Determine the [X, Y] coordinate at the center of the cell enclosing the given text.  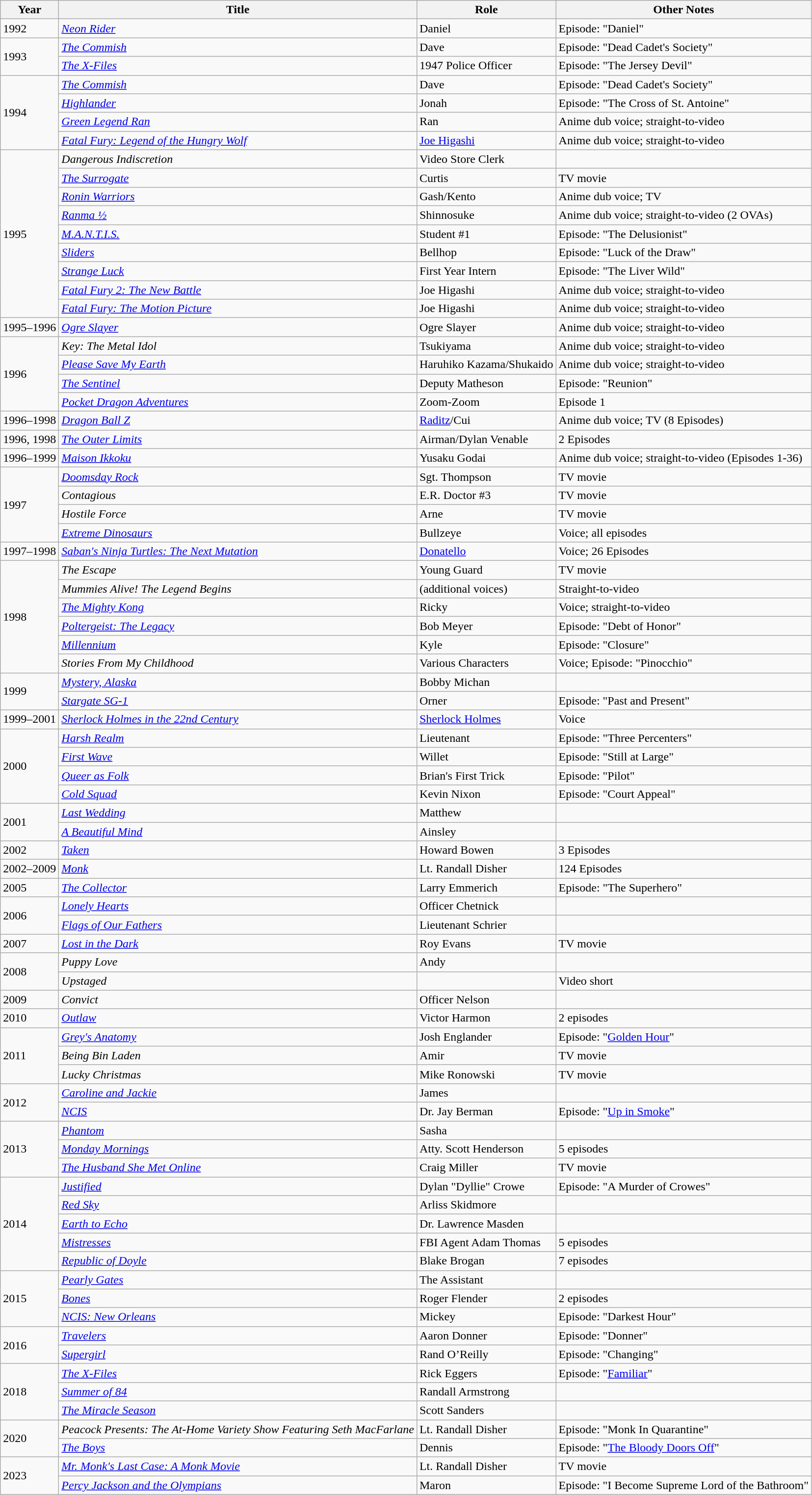
Episode: "Darkest Hour" [684, 1317]
Episode: "The Jersey Devil" [684, 66]
2013 [29, 1149]
The Outer Limits [238, 439]
Craig Miller [486, 1168]
Episode: "Golden Hour" [684, 1037]
Dr. Lawrence Masden [486, 1224]
The Collector [238, 888]
1998 [29, 617]
Straight-to-video [684, 589]
Video short [684, 981]
The Assistant [486, 1280]
Puppy Love [238, 962]
Episode: "Familiar" [684, 1373]
Mistresses [238, 1242]
Voice; Episode: "Pinocchio" [684, 663]
Episode: "Debt of Honor" [684, 626]
Mr. Monk's Last Case: A Monk Movie [238, 1467]
FBI Agent Adam Thomas [486, 1242]
2009 [29, 999]
Title [238, 10]
1994 [29, 112]
Scott Sanders [486, 1410]
2005 [29, 888]
Extreme Dinosaurs [238, 532]
Larry Emmerich [486, 888]
Mike Ronowski [486, 1074]
Anime dub voice; TV [684, 196]
Highlander [238, 103]
Episode: "Pilot" [684, 775]
Arne [486, 514]
2020 [29, 1439]
Kevin Nixon [486, 794]
Episode: "Closure" [684, 645]
Mickey [486, 1317]
Episode: "Past and Present" [684, 701]
Matthew [486, 813]
Voice [684, 719]
Episode: "The Cross of St. Antoine" [684, 103]
Role [486, 10]
NCIS [238, 1111]
The Escape [238, 570]
Curtis [486, 178]
Poltergeist: The Legacy [238, 626]
Amir [486, 1055]
Key: The Metal Idol [238, 346]
1997 [29, 504]
2002 [29, 850]
Episode: "Still at Large" [684, 757]
2002–2009 [29, 869]
Please Save My Earth [238, 365]
Grey's Anatomy [238, 1037]
Pearly Gates [238, 1280]
Maison Ikkoku [238, 458]
Student #1 [486, 234]
The Mighty Kong [238, 607]
Episode: "Monk In Quarantine" [684, 1429]
Ronin Warriors [238, 196]
Last Wedding [238, 813]
Red Sky [238, 1205]
Sgt. Thompson [486, 476]
Brian's First Trick [486, 775]
Earth to Echo [238, 1224]
Episode: "The Liver Wild" [684, 271]
Episode: "I Become Supreme Lord of the Bathroom" [684, 1485]
Jonah [486, 103]
1999–2001 [29, 719]
Episode: "Reunion" [684, 383]
Justified [238, 1186]
Lonely Hearts [238, 906]
Airman/Dylan Venable [486, 439]
Supergirl [238, 1354]
Peacock Presents: The At-Home Variety Show Featuring Seth MacFarlane [238, 1429]
Monk [238, 869]
2018 [29, 1391]
Sliders [238, 253]
2012 [29, 1102]
Fatal Fury: The Motion Picture [238, 309]
Episode: "Three Percenters" [684, 738]
2006 [29, 916]
Kyle [486, 645]
M.A.N.T.I.S. [238, 234]
Mystery, Alaska [238, 682]
E.R. Doctor #3 [486, 495]
Fatal Fury: Legend of the Hungry Wolf [238, 140]
Atty. Scott Henderson [486, 1149]
First Year Intern [486, 271]
Episode: "The Bloody Doors Off" [684, 1448]
Episode: "Donner" [684, 1336]
The Miracle Season [238, 1410]
(additional voices) [486, 589]
Episode: "The Delusionist" [684, 234]
Lieutenant Schrier [486, 925]
Upstaged [238, 981]
2010 [29, 1018]
Shinnosuke [486, 215]
Green Legend Ran [238, 122]
2008 [29, 971]
Officer Nelson [486, 999]
Caroline and Jackie [238, 1093]
2016 [29, 1345]
Sasha [486, 1130]
2011 [29, 1055]
7 episodes [684, 1261]
Queer as Folk [238, 775]
Neon Rider [238, 28]
Convict [238, 999]
Sherlock Holmes in the 22nd Century [238, 719]
Cold Squad [238, 794]
Randall Armstrong [486, 1391]
2015 [29, 1298]
Anime dub voice; straight-to-video (Episodes 1-36) [684, 458]
Saban's Ninja Turtles: The Next Mutation [238, 551]
Various Characters [486, 663]
Outlaw [238, 1018]
Strange Luck [238, 271]
1999 [29, 691]
2 Episodes [684, 439]
Bobby Michan [486, 682]
Haruhiko Kazama/Shukaido [486, 365]
Raditz/Cui [486, 420]
Summer of 84 [238, 1391]
Taken [238, 850]
Stories From My Childhood [238, 663]
Flags of Our Fathers [238, 925]
Voice; 26 Episodes [684, 551]
Being Bin Laden [238, 1055]
2000 [29, 766]
Daniel [486, 28]
Doomsday Rock [238, 476]
NCIS: New Orleans [238, 1317]
Republic of Doyle [238, 1261]
Pocket Dragon Adventures [238, 402]
Year [29, 10]
2014 [29, 1224]
Officer Chetnick [486, 906]
Anime dub voice; TV (8 Episodes) [684, 420]
Anime dub voice; straight-to-video (2 OVAs) [684, 215]
Stargate SG-1 [238, 701]
First Wave [238, 757]
Travelers [238, 1336]
Percy Jackson and the Olympians [238, 1485]
Monday Mornings [238, 1149]
1995–1996 [29, 327]
Episode 1 [684, 402]
1993 [29, 56]
James [486, 1093]
Dr. Jay Berman [486, 1111]
Fatal Fury 2: The New Battle [238, 290]
Millennium [238, 645]
Episode: "The Superhero" [684, 888]
Lieutenant [486, 738]
Voice; all episodes [684, 532]
Harsh Realm [238, 738]
A Beautiful Mind [238, 832]
Bullzeye [486, 532]
Willet [486, 757]
Maron [486, 1485]
1996, 1998 [29, 439]
Blake Brogan [486, 1261]
1996 [29, 374]
Video Store Clerk [486, 159]
2023 [29, 1476]
Ranma ½ [238, 215]
Dangerous Indiscretion [238, 159]
Roy Evans [486, 944]
Episode: "Up in Smoke" [684, 1111]
Episode: "A Murder of Crowes" [684, 1186]
Aaron Donner [486, 1336]
Gash/Kento [486, 196]
Donatello [486, 551]
Sherlock Holmes [486, 719]
Dennis [486, 1448]
Voice; straight-to-video [684, 607]
1996–1999 [29, 458]
2007 [29, 944]
The Sentinel [238, 383]
Ainsley [486, 832]
Episode: "Changing" [684, 1354]
1996–1998 [29, 420]
Contagious [238, 495]
3 Episodes [684, 850]
Bones [238, 1298]
The Husband She Met Online [238, 1168]
Zoom-Zoom [486, 402]
Phantom [238, 1130]
Arliss Skidmore [486, 1205]
Ricky [486, 607]
2001 [29, 822]
Tsukiyama [486, 346]
The Surrogate [238, 178]
Episode: "Luck of the Draw" [684, 253]
Josh Englander [486, 1037]
1995 [29, 234]
1992 [29, 28]
Lucky Christmas [238, 1074]
Mummies Alive! The Legend Begins [238, 589]
Young Guard [486, 570]
Other Notes [684, 10]
Hostile Force [238, 514]
Episode: "Daniel" [684, 28]
Deputy Matheson [486, 383]
Rick Eggers [486, 1373]
Howard Bowen [486, 850]
Andy [486, 962]
Dylan "Dyllie" Crowe [486, 1186]
Yusaku Godai [486, 458]
124 Episodes [684, 869]
Victor Harmon [486, 1018]
Bob Meyer [486, 626]
The Boys [238, 1448]
Ran [486, 122]
Dragon Ball Z [238, 420]
Episode: "Court Appeal" [684, 794]
1947 Police Officer [486, 66]
1997–1998 [29, 551]
Roger Flender [486, 1298]
Orner [486, 701]
Lost in the Dark [238, 944]
Rand O’Reilly [486, 1354]
Bellhop [486, 253]
